Determine the [X, Y] coordinate at the center of the cell enclosing the given text.  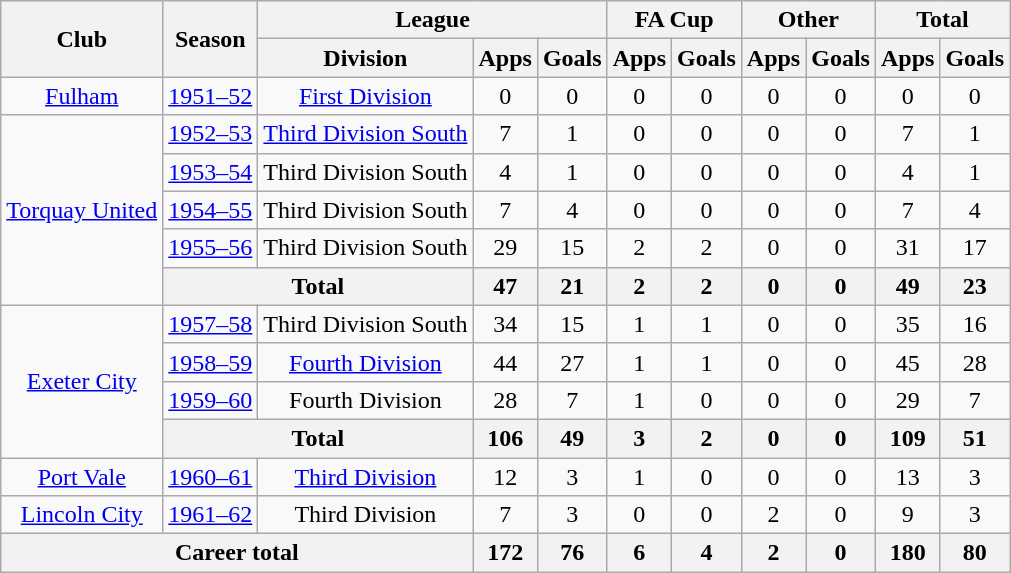
League [432, 20]
1955–56 [210, 248]
80 [975, 553]
1959–60 [210, 400]
Season [210, 39]
1961–62 [210, 515]
44 [505, 362]
27 [572, 362]
Other [808, 20]
17 [975, 248]
Career total [237, 553]
FA Cup [674, 20]
172 [505, 553]
1957–58 [210, 324]
13 [907, 477]
23 [975, 286]
21 [572, 286]
109 [907, 438]
First Division [366, 96]
1952–53 [210, 134]
Torquay United [82, 210]
Lincoln City [82, 515]
31 [907, 248]
9 [907, 515]
16 [975, 324]
34 [505, 324]
51 [975, 438]
35 [907, 324]
1953–54 [210, 172]
12 [505, 477]
180 [907, 553]
45 [907, 362]
1960–61 [210, 477]
6 [639, 553]
76 [572, 553]
1951–52 [210, 96]
Port Vale [82, 477]
Division [366, 58]
47 [505, 286]
Fulham [82, 96]
Club [82, 39]
106 [505, 438]
Exeter City [82, 381]
1954–55 [210, 210]
1958–59 [210, 362]
